Detect which cell encompasses the target text, then output its (X, Y) center coordinate. 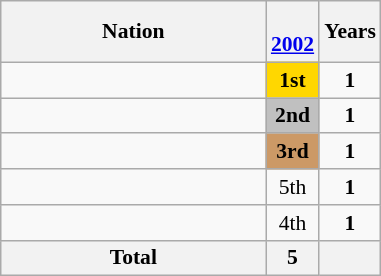
1st (292, 80)
4th (292, 223)
Years (350, 32)
2002 (292, 32)
5 (292, 258)
3rd (292, 152)
5th (292, 187)
Nation (134, 32)
2nd (292, 116)
Total (134, 258)
